Pinpoint the cell where the given text exists, returning its (X, Y) midpoint coordinate. 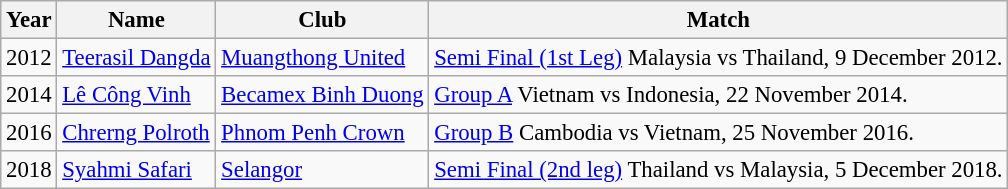
Year (29, 20)
Group B Cambodia vs Vietnam, 25 November 2016. (718, 133)
Selangor (322, 170)
Becamex Binh Duong (322, 95)
Match (718, 20)
Syahmi Safari (136, 170)
Chrerng Polroth (136, 133)
Club (322, 20)
Lê Công Vinh (136, 95)
Muangthong United (322, 58)
Semi Final (2nd leg) Thailand vs Malaysia, 5 December 2018. (718, 170)
Group A Vietnam vs Indonesia, 22 November 2014. (718, 95)
Semi Final (1st Leg) Malaysia vs Thailand, 9 December 2012. (718, 58)
2012 (29, 58)
2018 (29, 170)
Teerasil Dangda (136, 58)
Phnom Penh Crown (322, 133)
2014 (29, 95)
Name (136, 20)
2016 (29, 133)
